Find where the given text appears and provide that cell's center as (x, y) coordinate. 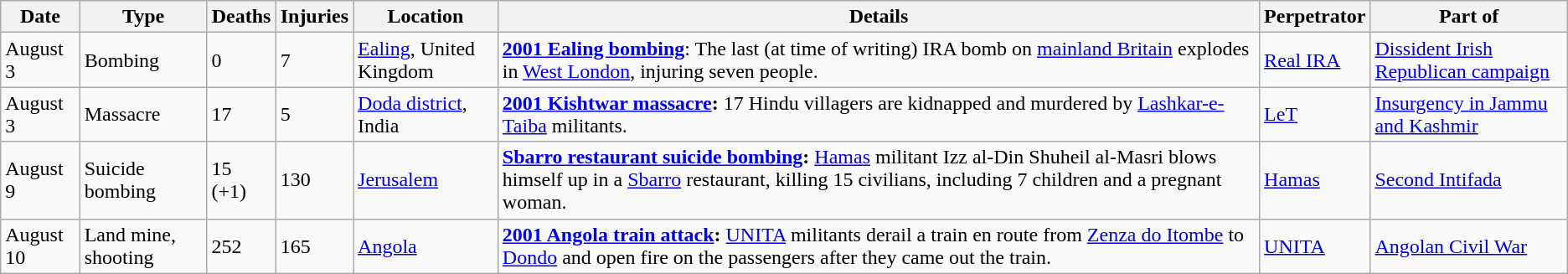
LeT (1315, 114)
5 (314, 114)
15 (+1) (241, 180)
Location (426, 17)
17 (241, 114)
2001 Kishtwar massacre: 17 Hindu villagers are kidnapped and murdered by Lashkar-e-Taiba militants. (878, 114)
Second Intifada (1469, 180)
Deaths (241, 17)
165 (314, 246)
Angola (426, 246)
Bombing (143, 60)
Suicide bombing (143, 180)
Perpetrator (1315, 17)
Part of (1469, 17)
0 (241, 60)
Hamas (1315, 180)
Type (143, 17)
Jerusalem (426, 180)
252 (241, 246)
Injuries (314, 17)
Date (40, 17)
Real IRA (1315, 60)
7 (314, 60)
Massacre (143, 114)
Doda district, India (426, 114)
Dissident Irish Republican campaign (1469, 60)
Angolan Civil War (1469, 246)
130 (314, 180)
Insurgency in Jammu and Kashmir (1469, 114)
Ealing, United Kingdom (426, 60)
Land mine, shooting (143, 246)
2001 Ealing bombing: The last (at time of writing) IRA bomb on mainland Britain explodes in West London, injuring seven people. (878, 60)
UNITA (1315, 246)
Details (878, 17)
August 10 (40, 246)
August 9 (40, 180)
